For the text-containing cell, return its midpoint in [X, Y] coordinate format. 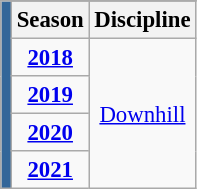
Discipline [142, 20]
2019 [50, 95]
2018 [50, 58]
Downhill [142, 114]
2021 [50, 170]
2020 [50, 133]
Season [50, 20]
